Scan for the cell matching the given text and deliver its (x, y) coordinate at center. 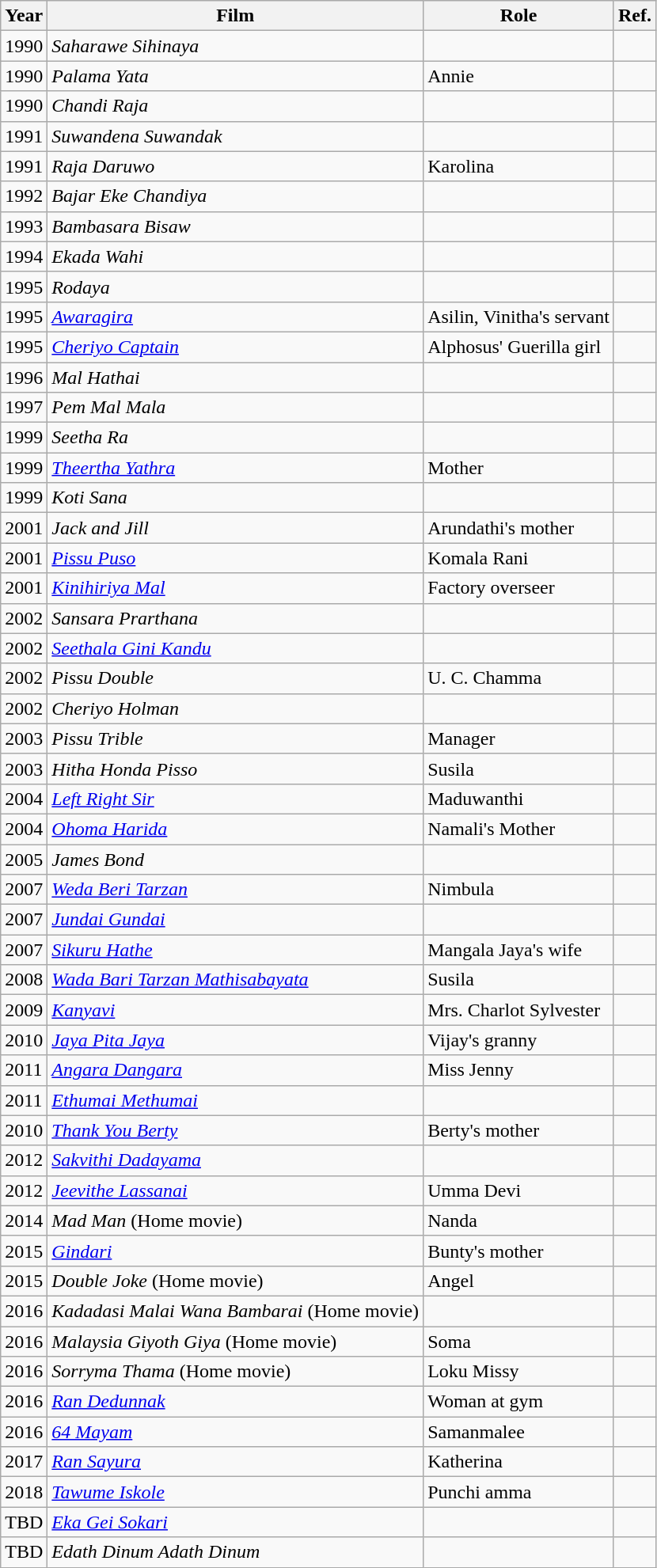
Mother (519, 468)
2018 (24, 1492)
Wada Bari Tarzan Mathisabayata (236, 980)
Jaya Pita Jaya (236, 1040)
Bambasara Bisaw (236, 226)
Pissu Double (236, 678)
Pissu Trible (236, 738)
Seetha Ra (236, 438)
Koti Sana (236, 498)
Miss Jenny (519, 1070)
Samanmalee (519, 1432)
1997 (24, 408)
Ohoma Harida (236, 829)
Theertha Yathra (236, 468)
64 Mayam (236, 1432)
Seethala Gini Kandu (236, 648)
Karolina (519, 166)
Malaysia Giyoth Giya (Home movie) (236, 1342)
Soma (519, 1342)
Kadadasi Malai Wana Bambarai (Home movie) (236, 1311)
Suwandena Suwandak (236, 136)
Chandi Raja (236, 106)
Mad Man (Home movie) (236, 1221)
Year (24, 16)
1996 (24, 378)
Manager (519, 738)
Double Joke (Home movie) (236, 1281)
1994 (24, 256)
2008 (24, 980)
Sansara Prarthana (236, 618)
Awaragira (236, 317)
Annie (519, 76)
Arundathi's mother (519, 528)
Left Right Sir (236, 799)
Umma Devi (519, 1190)
Mal Hathai (236, 378)
Hitha Honda Pisso (236, 769)
Cheriyo Captain (236, 347)
1993 (24, 226)
Punchi amma (519, 1492)
Loku Missy (519, 1372)
Angara Dangara (236, 1070)
Tawume Iskole (236, 1492)
Gindari (236, 1251)
2005 (24, 859)
Bajar Eke Chandiya (236, 196)
Ran Sayura (236, 1462)
Angel (519, 1281)
Role (519, 16)
Film (236, 16)
Thank You Berty (236, 1130)
Asilin, Vinitha's servant (519, 317)
Vijay's granny (519, 1040)
Cheriyo Holman (236, 708)
2014 (24, 1221)
Sorryma Thama (Home movie) (236, 1372)
Bunty's mother (519, 1251)
Ekada Wahi (236, 256)
Alphosus' Guerilla girl (519, 347)
Kinihiriya Mal (236, 588)
Maduwanthi (519, 799)
Pem Mal Mala (236, 408)
Ethumai Methumai (236, 1100)
Jack and Jill (236, 528)
Ran Dedunnak (236, 1402)
Jundai Gundai (236, 920)
James Bond (236, 859)
Eka Gei Sokari (236, 1522)
Kanyavi (236, 1010)
Mrs. Charlot Sylvester (519, 1010)
Sikuru Hathe (236, 950)
Sakvithi Dadayama (236, 1160)
Woman at gym (519, 1402)
Mangala Jaya's wife (519, 950)
Jeevithe Lassanai (236, 1190)
Komala Rani (519, 558)
Pissu Puso (236, 558)
Saharawe Sihinaya (236, 46)
Factory overseer (519, 588)
Nimbula (519, 890)
Namali's Mother (519, 829)
2017 (24, 1462)
Palama Yata (236, 76)
Berty's mother (519, 1130)
Katherina (519, 1462)
Rodaya (236, 287)
Edath Dinum Adath Dinum (236, 1552)
U. C. Chamma (519, 678)
2009 (24, 1010)
Raja Daruwo (236, 166)
Nanda (519, 1221)
Weda Beri Tarzan (236, 890)
Ref. (635, 16)
1992 (24, 196)
